Return the (x, y) coordinate for the center point of the cell that contains the specified text.  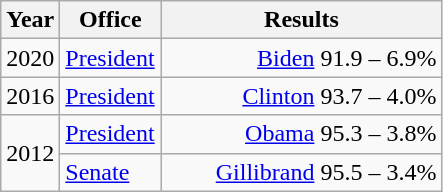
2020 (30, 58)
Office (110, 20)
Year (30, 20)
2016 (30, 96)
Clinton 93.7 – 4.0% (302, 96)
Biden 91.9 – 6.9% (302, 58)
Obama 95.3 – 3.8% (302, 134)
Gillibrand 95.5 – 3.4% (302, 172)
Results (302, 20)
Senate (110, 172)
2012 (30, 153)
